Find where the given text appears and provide that cell's center as [x, y] coordinate. 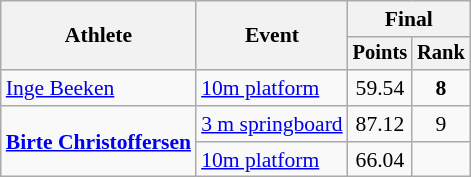
9 [441, 124]
10m platform [272, 88]
Final [409, 19]
Rank [441, 54]
3 m springboard [272, 124]
Inge Beeken [98, 88]
Points [380, 54]
Athlete [98, 36]
87.12 [380, 124]
Birte Christoffersen [98, 142]
59.54 [380, 88]
Event [272, 36]
8 [441, 88]
